Detect which cell encompasses the target text, then output its (x, y) center coordinate. 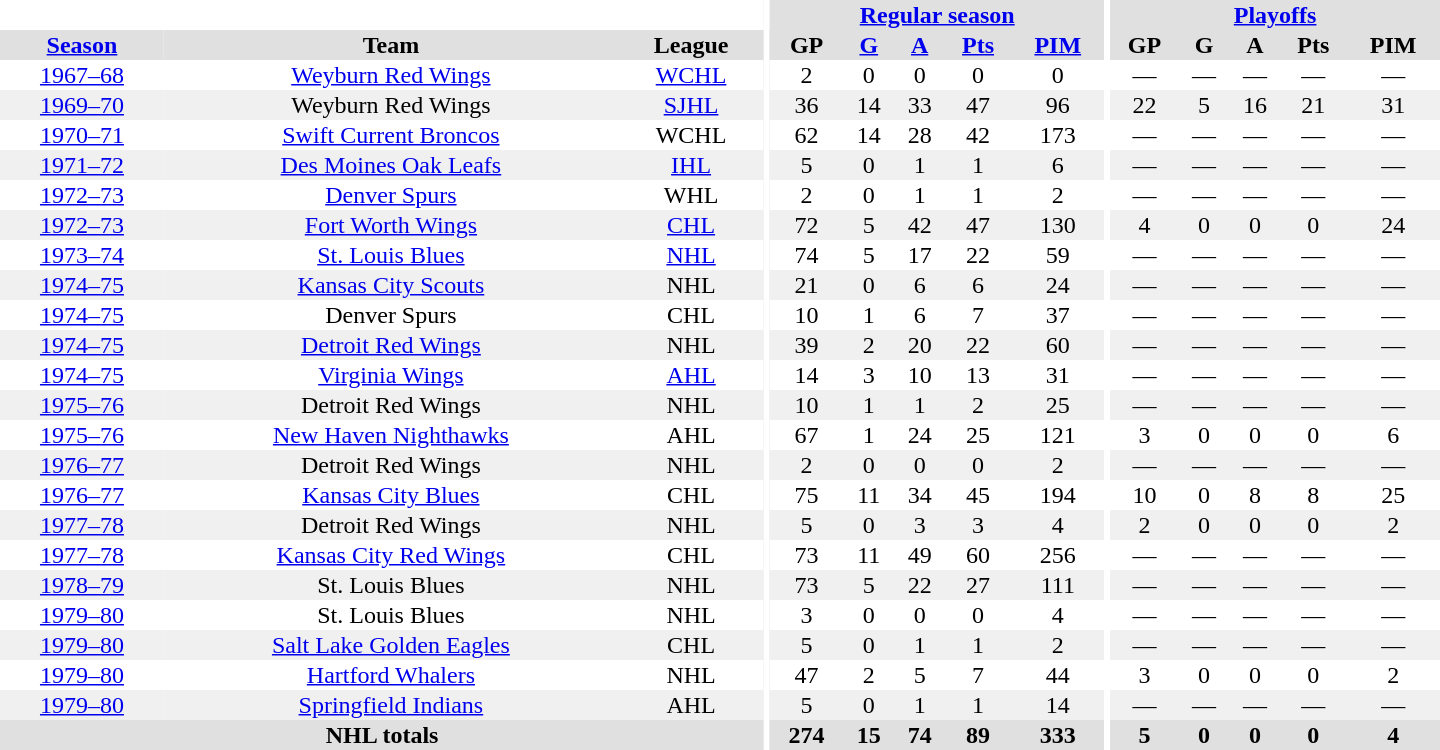
NHL totals (382, 735)
59 (1058, 255)
Fort Worth Wings (391, 225)
45 (978, 495)
121 (1058, 435)
SJHL (691, 105)
1973–74 (82, 255)
17 (920, 255)
72 (806, 225)
Playoffs (1275, 15)
Kansas City Red Wings (391, 555)
256 (1058, 555)
34 (920, 495)
75 (806, 495)
130 (1058, 225)
111 (1058, 585)
Des Moines Oak Leafs (391, 165)
27 (978, 585)
89 (978, 735)
Team (391, 45)
League (691, 45)
Virginia Wings (391, 375)
Season (82, 45)
Salt Lake Golden Eagles (391, 645)
67 (806, 435)
274 (806, 735)
1967–68 (82, 75)
Hartford Whalers (391, 675)
49 (920, 555)
1969–70 (82, 105)
1971–72 (82, 165)
39 (806, 345)
96 (1058, 105)
Kansas City Scouts (391, 285)
13 (978, 375)
Regular season (938, 15)
16 (1256, 105)
WHL (691, 195)
1970–71 (82, 135)
33 (920, 105)
173 (1058, 135)
IHL (691, 165)
28 (920, 135)
36 (806, 105)
Springfield Indians (391, 705)
15 (868, 735)
Swift Current Broncos (391, 135)
194 (1058, 495)
37 (1058, 315)
333 (1058, 735)
20 (920, 345)
62 (806, 135)
New Haven Nighthawks (391, 435)
44 (1058, 675)
1978–79 (82, 585)
Kansas City Blues (391, 495)
